Find where the given text appears and provide that cell's center as (x, y) coordinate. 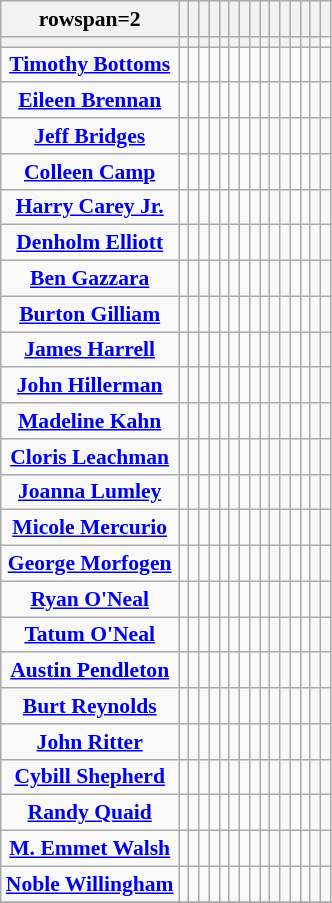
Cloris Leachman (90, 457)
Colleen Camp (90, 172)
Harry Carey Jr. (90, 207)
Burt Reynolds (90, 706)
Eileen Brennan (90, 101)
M. Emmet Walsh (90, 849)
Denholm Elliott (90, 243)
Madeline Kahn (90, 421)
Tatum O'Neal (90, 635)
Cybill Shepherd (90, 777)
Ryan O'Neal (90, 599)
John Hillerman (90, 386)
Jeff Bridges (90, 136)
Timothy Bottoms (90, 65)
Noble Willingham (90, 884)
James Harrell (90, 350)
George Morfogen (90, 564)
Ben Gazzara (90, 279)
Austin Pendleton (90, 671)
Joanna Lumley (90, 492)
Micole Mercurio (90, 528)
Randy Quaid (90, 813)
John Ritter (90, 742)
rowspan=2 (90, 19)
Burton Gilliam (90, 314)
